Scan for the cell matching the given text and deliver its (x, y) coordinate at center. 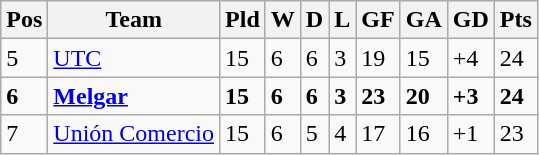
19 (378, 58)
+3 (470, 96)
Unión Comercio (134, 134)
Pts (516, 20)
+1 (470, 134)
20 (424, 96)
4 (342, 134)
D (314, 20)
Pld (243, 20)
UTC (134, 58)
W (282, 20)
+4 (470, 58)
16 (424, 134)
GF (378, 20)
Pos (24, 20)
17 (378, 134)
Team (134, 20)
GA (424, 20)
L (342, 20)
7 (24, 134)
GD (470, 20)
Melgar (134, 96)
